From the cell containing the given text, extract its center point as [X, Y] coordinate. 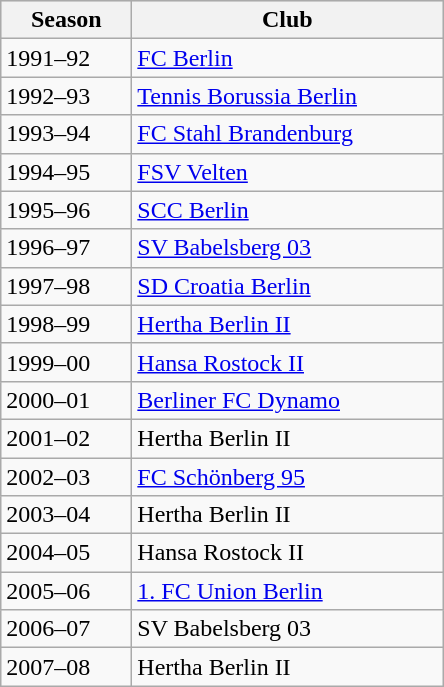
Berliner FC Dynamo [288, 400]
2003–04 [66, 515]
1996–97 [66, 248]
FC Berlin [288, 58]
2007–08 [66, 667]
2001–02 [66, 438]
Season [66, 20]
1999–00 [66, 362]
2004–05 [66, 553]
1997–98 [66, 286]
Club [288, 20]
SD Croatia Berlin [288, 286]
1995–96 [66, 210]
1993–94 [66, 134]
1. FC Union Berlin [288, 591]
FC Stahl Brandenburg [288, 134]
2005–06 [66, 591]
1992–93 [66, 96]
2006–07 [66, 629]
SCC Berlin [288, 210]
1998–99 [66, 324]
1991–92 [66, 58]
1994–95 [66, 172]
Tennis Borussia Berlin [288, 96]
2000–01 [66, 400]
FSV Velten [288, 172]
2002–03 [66, 477]
FC Schönberg 95 [288, 477]
